For the text-containing cell, return its midpoint in [x, y] coordinate format. 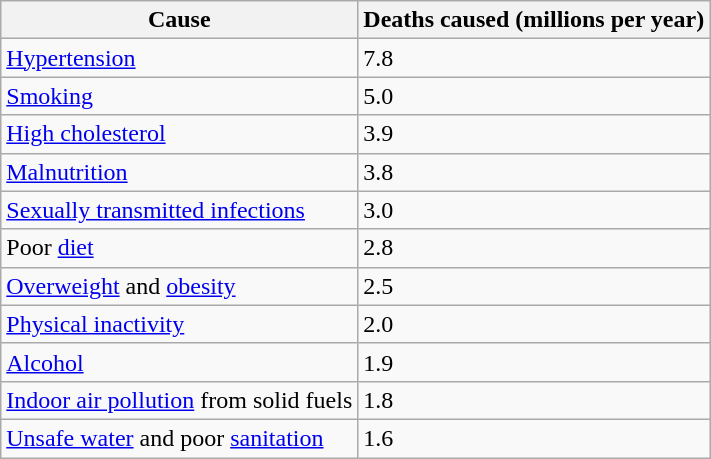
Unsafe water and poor sanitation [180, 438]
7.8 [534, 58]
5.0 [534, 96]
3.8 [534, 172]
1.6 [534, 438]
Indoor air pollution from solid fuels [180, 400]
High cholesterol [180, 134]
1.9 [534, 362]
Hypertension [180, 58]
Overweight and obesity [180, 286]
3.9 [534, 134]
2.8 [534, 248]
Alcohol [180, 362]
Cause [180, 20]
Malnutrition [180, 172]
Poor diet [180, 248]
Physical inactivity [180, 324]
3.0 [534, 210]
Sexually transmitted infections [180, 210]
2.0 [534, 324]
Deaths caused (millions per year) [534, 20]
1.8 [534, 400]
Smoking [180, 96]
2.5 [534, 286]
